Return (x, y) of the center of cell containing provided text 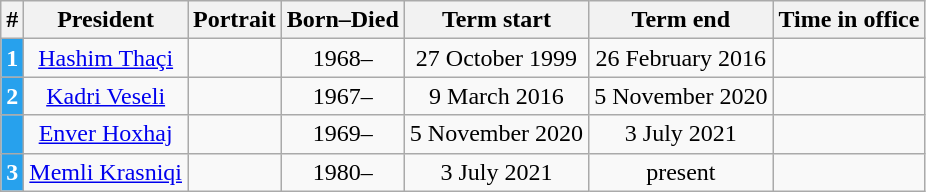
3 (12, 172)
present (681, 172)
Born–Died (342, 20)
27 October 1999 (496, 58)
Portrait (235, 20)
Term start (496, 20)
Time in office (849, 20)
9 March 2016 (496, 96)
1 (12, 58)
Term end (681, 20)
President (106, 20)
Enver Hoxhaj (106, 134)
Memli Krasniqi (106, 172)
2 (12, 96)
1980– (342, 172)
Hashim Thaçi (106, 58)
1967– (342, 96)
Kadri Veseli (106, 96)
# (12, 20)
1968– (342, 58)
26 February 2016 (681, 58)
1969– (342, 134)
